Determine the (x, y) coordinate at the center of the cell enclosing the given text.  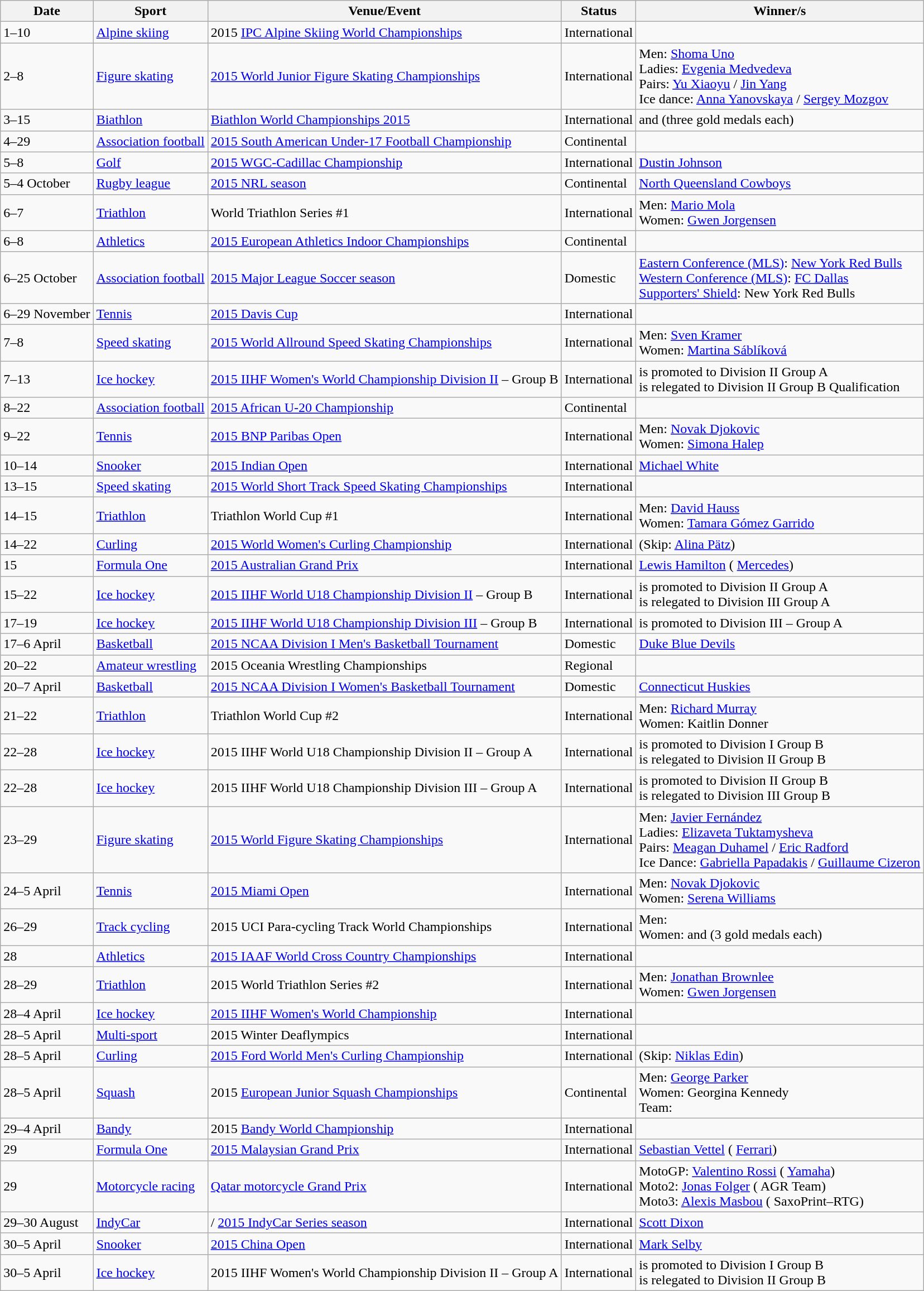
2015 Ford World Men's Curling Championship (384, 1056)
Scott Dixon (780, 1222)
Men: Shoma UnoLadies: Evgenia MedvedevaPairs: Yu Xiaoyu / Jin YangIce dance: Anna Yanovskaya / Sergey Mozgov (780, 76)
2015 Australian Grand Prix (384, 565)
Squash (151, 1092)
Status (599, 11)
2015 Major League Soccer season (384, 277)
5–8 (47, 162)
Mark Selby (780, 1244)
2015 Winter Deaflympics (384, 1035)
is promoted to Division III – Group A (780, 623)
Qatar motorcycle Grand Prix (384, 1186)
MotoGP: Valentino Rossi ( Yamaha)Moto2: Jonas Folger ( AGR Team)Moto3: Alexis Masbou ( SaxoPrint–RTG) (780, 1186)
Bandy (151, 1129)
2015 IIHF World U18 Championship Division II – Group B (384, 594)
15–22 (47, 594)
Men: George ParkerWomen: Georgina KennedyTeam: (780, 1092)
15 (47, 565)
2–8 (47, 76)
2015 UCI Para-cycling Track World Championships (384, 928)
2015 IPC Alpine Skiing World Championships (384, 32)
2015 Miami Open (384, 891)
2015 IIHF Women's World Championship Division II – Group B (384, 378)
Connecticut Huskies (780, 687)
2015 African U-20 Championship (384, 408)
Men: David HaussWomen: Tamara Gómez Garrido (780, 516)
Alpine skiing (151, 32)
2015 World Allround Speed Skating Championships (384, 343)
Sebastian Vettel ( Ferrari) (780, 1150)
2015 World Short Track Speed Skating Championships (384, 487)
Venue/Event (384, 11)
Winner/s (780, 11)
6–8 (47, 241)
is promoted to Division II Group B is relegated to Division III Group B (780, 788)
2015 World Figure Skating Championships (384, 839)
2015 Malaysian Grand Prix (384, 1150)
Amateur wrestling (151, 665)
2015 Davis Cup (384, 314)
17–19 (47, 623)
28 (47, 956)
Golf (151, 162)
2015 European Athletics Indoor Championships (384, 241)
17–6 April (47, 644)
2015 WGC-Cadillac Championship (384, 162)
14–22 (47, 544)
(Skip: Niklas Edin) (780, 1056)
2015 IIHF Women's World Championship Division II – Group A (384, 1273)
Triathlon World Cup #2 (384, 716)
Lewis Hamilton ( Mercedes) (780, 565)
is promoted to Division II Group A is relegated to Division III Group A (780, 594)
is promoted to Division II Group A is relegated to Division II Group B Qualification (780, 378)
28–29 (47, 985)
24–5 April (47, 891)
2015 IIHF World U18 Championship Division III – Group A (384, 788)
2015 IIHF World U18 Championship Division II – Group A (384, 751)
(Skip: Alina Pätz) (780, 544)
Men: Jonathan BrownleeWomen: Gwen Jorgensen (780, 985)
2015 IAAF World Cross Country Championships (384, 956)
2015 Bandy World Championship (384, 1129)
2015 World Triathlon Series #2 (384, 985)
21–22 (47, 716)
Men: Javier FernándezLadies: Elizaveta TuktamyshevaPairs: Meagan Duhamel / Eric RadfordIce Dance: Gabriella Papadakis / Guillaume Cizeron (780, 839)
2015 BNP Paribas Open (384, 436)
20–7 April (47, 687)
Biathlon (151, 120)
10–14 (47, 465)
2015 South American Under-17 Football Championship (384, 141)
Men: Novak DjokovicWomen: Simona Halep (780, 436)
6–25 October (47, 277)
Duke Blue Devils (780, 644)
20–22 (47, 665)
Rugby league (151, 184)
Men: Richard MurrayWomen: Kaitlin Donner (780, 716)
Sport (151, 11)
4–29 (47, 141)
2015 World Junior Figure Skating Championships (384, 76)
7–8 (47, 343)
Men: Mario MolaWomen: Gwen Jorgensen (780, 212)
2015 Oceania Wrestling Championships (384, 665)
28–4 April (47, 1014)
2015 NRL season (384, 184)
23–29 (47, 839)
Men: Sven KramerWomen: Martina Sáblíková (780, 343)
2015 Indian Open (384, 465)
2015 European Junior Squash Championships (384, 1092)
/ 2015 IndyCar Series season (384, 1222)
13–15 (47, 487)
2015 World Women's Curling Championship (384, 544)
Motorcycle racing (151, 1186)
World Triathlon Series #1 (384, 212)
29–30 August (47, 1222)
14–15 (47, 516)
Regional (599, 665)
26–29 (47, 928)
9–22 (47, 436)
5–4 October (47, 184)
7–13 (47, 378)
2015 NCAA Division I Women's Basketball Tournament (384, 687)
North Queensland Cowboys (780, 184)
Multi-sport (151, 1035)
Eastern Conference (MLS): New York Red BullsWestern Conference (MLS): FC DallasSupporters' Shield: New York Red Bulls (780, 277)
6–7 (47, 212)
Dustin Johnson (780, 162)
2015 China Open (384, 1244)
Date (47, 11)
2015 IIHF World U18 Championship Division III – Group B (384, 623)
8–22 (47, 408)
2015 NCAA Division I Men's Basketball Tournament (384, 644)
29–4 April (47, 1129)
Biathlon World Championships 2015 (384, 120)
IndyCar (151, 1222)
and (three gold medals each) (780, 120)
Men: Novak DjokovicWomen: Serena Williams (780, 891)
Triathlon World Cup #1 (384, 516)
2015 IIHF Women's World Championship (384, 1014)
1–10 (47, 32)
Men: Women: and (3 gold medals each) (780, 928)
Track cycling (151, 928)
Michael White (780, 465)
6–29 November (47, 314)
3–15 (47, 120)
